From the cell containing the given text, extract its center point as [x, y] coordinate. 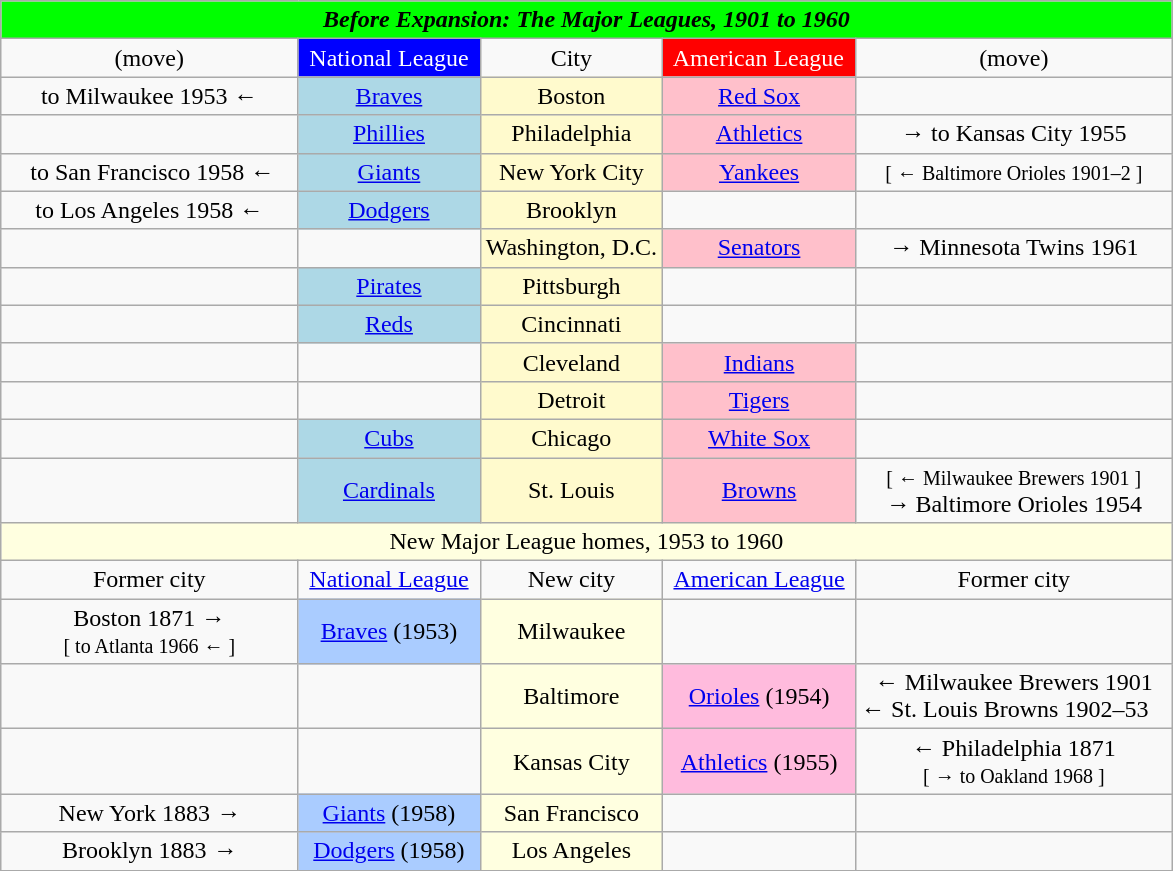
Before Expansion: The Major Leagues, 1901 to 1960 [586, 20]
Detroit [571, 400]
← Milwaukee Brewers 1901 ← St. Louis Browns 1902–53 [1014, 696]
Yankees [760, 172]
Dodgers [389, 210]
Brooklyn [571, 210]
→ to Kansas City 1955 [1014, 134]
Philadelphia [571, 134]
Giants (1958) [389, 813]
to San Francisco 1958 ← [150, 172]
[ ← Milwaukee Brewers 1901 ]→ Baltimore Orioles 1954 [1014, 490]
New Major League homes, 1953 to 1960 [586, 542]
Braves [389, 96]
Kansas City [571, 762]
Washington, D.C. [571, 248]
Reds [389, 324]
White Sox [760, 438]
Cubs [389, 438]
City [571, 58]
New York 1883 → [150, 813]
Athletics [760, 134]
Tigers [760, 400]
to Milwaukee 1953 ← [150, 96]
Boston 1871 →[ to Atlanta 1966 ← ] [150, 632]
Pirates [389, 286]
Pittsburgh [571, 286]
Brooklyn 1883 → [150, 851]
to Los Angeles 1958 ← [150, 210]
Braves (1953) [389, 632]
Cleveland [571, 362]
Athletics (1955) [760, 762]
Boston [571, 96]
→ Minnesota Twins 1961 [1014, 248]
New York City [571, 172]
[ ← Baltimore Orioles 1901–2 ] [1014, 172]
Los Angeles [571, 851]
Orioles (1954) [760, 696]
Dodgers (1958) [389, 851]
Giants [389, 172]
San Francisco [571, 813]
Senators [760, 248]
Indians [760, 362]
New city [571, 580]
Red Sox [760, 96]
Cardinals [389, 490]
← Philadelphia 1871[ → to Oakland 1968 ] [1014, 762]
Cincinnati [571, 324]
Phillies [389, 134]
Browns [760, 490]
St. Louis [571, 490]
Baltimore [571, 696]
Milwaukee [571, 632]
Chicago [571, 438]
